For the text-containing cell, return its midpoint in [x, y] coordinate format. 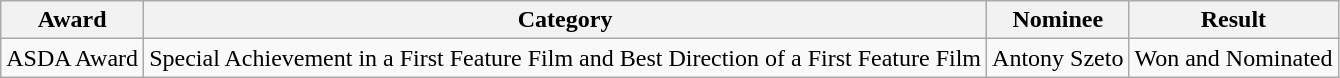
Result [1234, 20]
Award [72, 20]
ASDA Award [72, 58]
Won and Nominated [1234, 58]
Antony Szeto [1058, 58]
Category [566, 20]
Nominee [1058, 20]
Special Achievement in a First Feature Film and Best Direction of a First Feature Film [566, 58]
